For the text-containing cell, return its midpoint in (x, y) coordinate format. 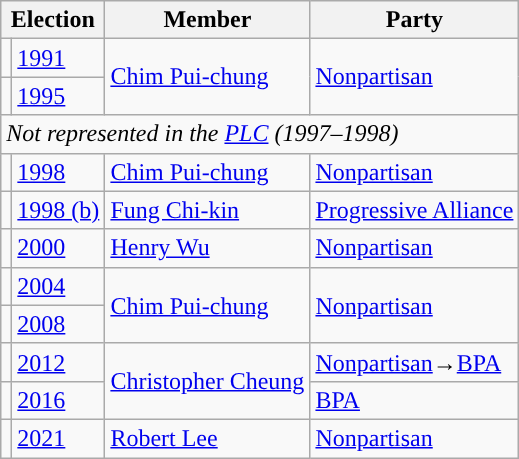
2000 (58, 248)
Party (414, 20)
Fung Chi-kin (208, 210)
Henry Wu (208, 248)
1998 (58, 172)
BPA (414, 400)
1998 (b) (58, 210)
Member (208, 20)
Not represented in the PLC (1997–1998) (260, 134)
Election (53, 20)
2021 (58, 438)
Nonpartisan→BPA (414, 362)
2004 (58, 286)
Progressive Alliance (414, 210)
1991 (58, 58)
2012 (58, 362)
2016 (58, 400)
Robert Lee (208, 438)
1995 (58, 96)
Christopher Cheung (208, 381)
2008 (58, 324)
